For the text-containing cell, return its midpoint in [X, Y] coordinate format. 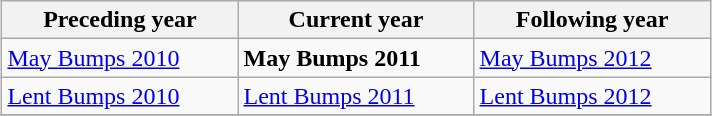
May Bumps 2011 [356, 58]
Lent Bumps 2010 [120, 96]
May Bumps 2012 [592, 58]
Lent Bumps 2011 [356, 96]
Current year [356, 20]
Preceding year [120, 20]
Lent Bumps 2012 [592, 96]
May Bumps 2010 [120, 58]
Following year [592, 20]
